Find where the given text appears and provide that cell's center as [x, y] coordinate. 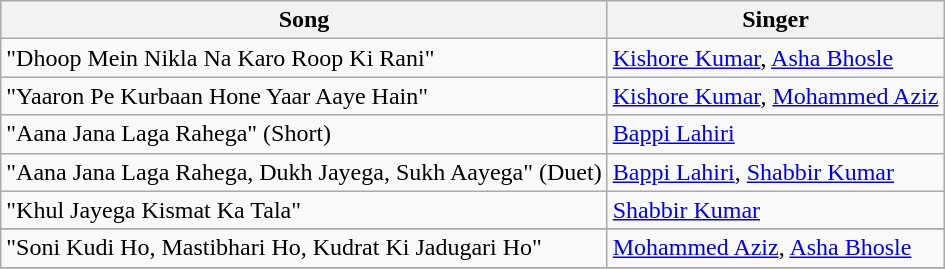
"Khul Jayega Kismat Ka Tala" [304, 210]
"Aana Jana Laga Rahega" (Short) [304, 134]
Singer [776, 20]
"Aana Jana Laga Rahega, Dukh Jayega, Sukh Aayega" (Duet) [304, 172]
"Yaaron Pe Kurbaan Hone Yaar Aaye Hain" [304, 96]
Kishore Kumar, Asha Bhosle [776, 58]
Bappi Lahiri [776, 134]
Song [304, 20]
"Dhoop Mein Nikla Na Karo Roop Ki Rani" [304, 58]
"Soni Kudi Ho, Mastibhari Ho, Kudrat Ki Jadugari Ho" [304, 248]
Kishore Kumar, Mohammed Aziz [776, 96]
Bappi Lahiri, Shabbir Kumar [776, 172]
Mohammed Aziz, Asha Bhosle [776, 248]
Shabbir Kumar [776, 210]
